Detect which cell encompasses the target text, then output its (X, Y) center coordinate. 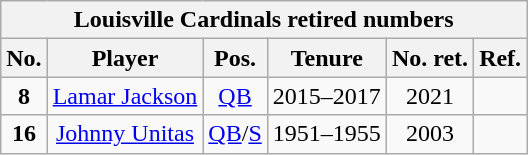
2015–2017 (326, 96)
2021 (430, 96)
QB (235, 96)
Player (125, 58)
No. ret. (430, 58)
Lamar Jackson (125, 96)
Louisville Cardinals retired numbers (264, 20)
Tenure (326, 58)
Pos. (235, 58)
1951–1955 (326, 134)
2003 (430, 134)
16 (24, 134)
8 (24, 96)
No. (24, 58)
QB/S (235, 134)
Johnny Unitas (125, 134)
Ref. (500, 58)
